Provide the (X, Y) coordinate of the cell's center where the given text is located.  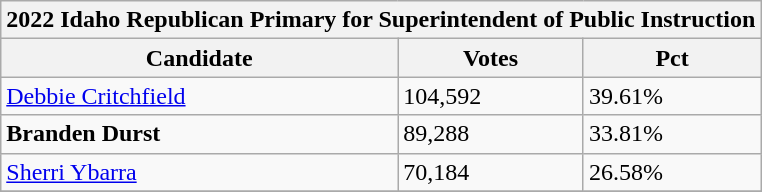
39.61% (672, 96)
Votes (491, 58)
Branden Durst (200, 134)
Candidate (200, 58)
104,592 (491, 96)
33.81% (672, 134)
Pct (672, 58)
Debbie Critchfield (200, 96)
2022 Idaho Republican Primary for Superintendent of Public Instruction (381, 20)
70,184 (491, 172)
Sherri Ybarra (200, 172)
26.58% (672, 172)
89,288 (491, 134)
